From the cell containing the given text, extract its center point as (X, Y) coordinate. 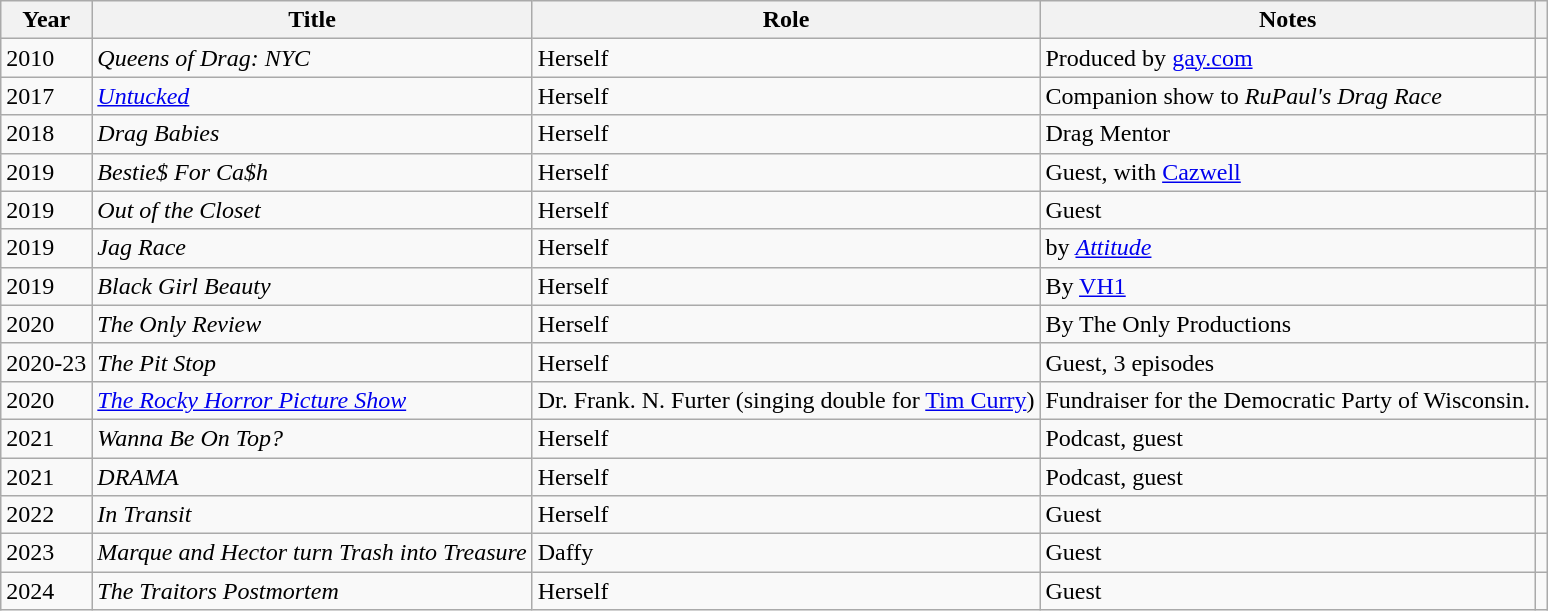
2017 (46, 96)
Notes (1288, 20)
The Pit Stop (312, 362)
2024 (46, 591)
By VH1 (1288, 286)
The Traitors Postmortem (312, 591)
Guest, 3 episodes (1288, 362)
Black Girl Beauty (312, 286)
By The Only Productions (1288, 324)
Jag Race (312, 248)
2020-23 (46, 362)
Untucked (312, 96)
Drag Mentor (1288, 134)
2018 (46, 134)
2010 (46, 58)
Guest, with Cazwell (1288, 172)
Marque and Hector turn Trash into Treasure (312, 553)
Role (786, 20)
Dr. Frank. N. Furter (singing double for Tim Curry) (786, 400)
Wanna Be On Top? (312, 438)
Queens of Drag: NYC (312, 58)
Out of the Closet (312, 210)
Year (46, 20)
Fundraiser for the Democratic Party of Wisconsin. (1288, 400)
2022 (46, 515)
Drag Babies (312, 134)
Produced by gay.com (1288, 58)
The Rocky Horror Picture Show (312, 400)
Bestie$ For Ca$h (312, 172)
In Transit (312, 515)
2023 (46, 553)
DRAMA (312, 477)
by Attitude (1288, 248)
Companion show to RuPaul's Drag Race (1288, 96)
Daffy (786, 553)
Title (312, 20)
The Only Review (312, 324)
